Output the [x, y] coordinate of the center of the cell containing the given text.  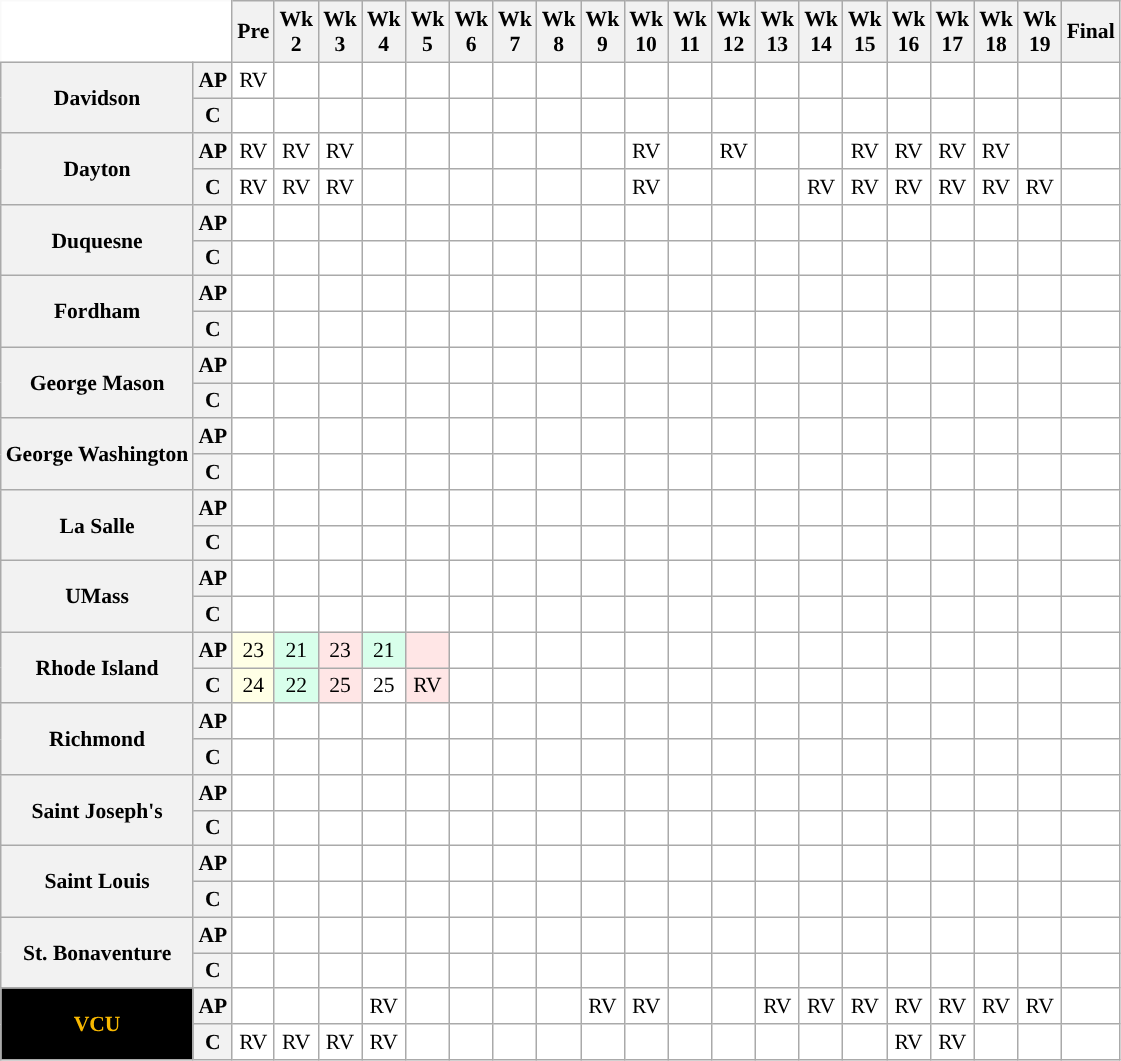
Wk15 [865, 32]
Wk7 [515, 32]
Wk14 [821, 32]
Wk4 [384, 32]
Wk12 [734, 32]
Wk16 [909, 32]
Final [1091, 32]
Wk8 [559, 32]
24 [253, 686]
Rhode Island [98, 668]
Wk2 [296, 32]
Wk13 [777, 32]
Wk3 [340, 32]
Duquesne [98, 240]
Wk10 [646, 32]
George Washington [98, 454]
Wk19 [1040, 32]
St. Bonaventure [98, 952]
Wk17 [952, 32]
Wk5 [428, 32]
La Salle [98, 526]
George Mason [98, 382]
Richmond [98, 740]
Wk11 [690, 32]
Wk9 [603, 32]
Wk6 [471, 32]
Saint Joseph's [98, 810]
UMass [98, 596]
Saint Louis [98, 882]
VCU [98, 1024]
Davidson [98, 98]
Dayton [98, 170]
Pre [253, 32]
22 [296, 686]
Fordham [98, 312]
Wk18 [996, 32]
